Capture the cell that displays the provided text and extract its (x, y) central coordinate. 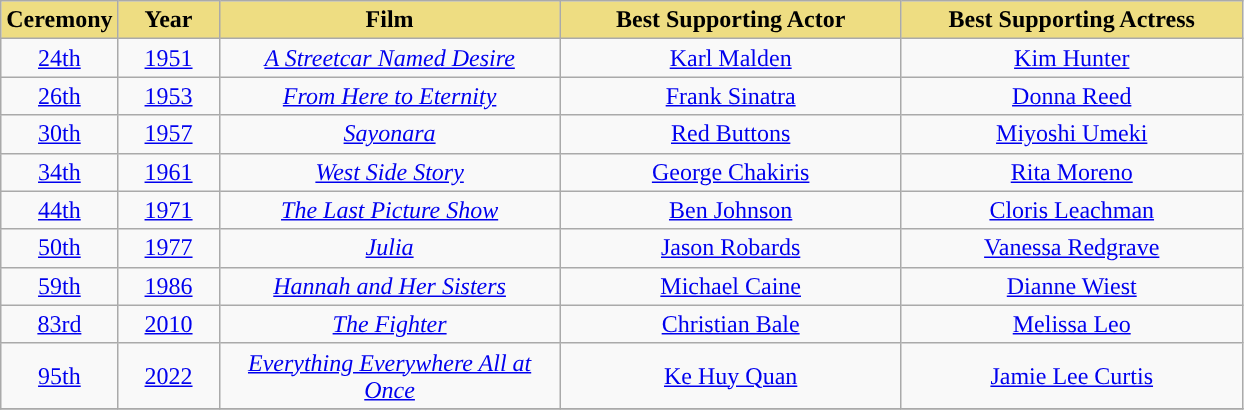
From Here to Eternity (390, 96)
Red Buttons (730, 134)
95th (60, 376)
1957 (168, 134)
Donna Reed (1072, 96)
34th (60, 172)
Hannah and Her Sisters (390, 286)
Everything Everywhere All at Once (390, 376)
44th (60, 210)
George Chakiris (730, 172)
24th (60, 58)
Year (168, 20)
The Last Picture Show (390, 210)
1971 (168, 210)
26th (60, 96)
Ceremony (60, 20)
West Side Story (390, 172)
Jason Robards (730, 248)
Frank Sinatra (730, 96)
The Fighter (390, 324)
2010 (168, 324)
30th (60, 134)
Ke Huy Quan (730, 376)
1977 (168, 248)
1961 (168, 172)
Dianne Wiest (1072, 286)
Vanessa Redgrave (1072, 248)
Best Supporting Actress (1072, 20)
2022 (168, 376)
Jamie Lee Curtis (1072, 376)
Michael Caine (730, 286)
Rita Moreno (1072, 172)
Christian Bale (730, 324)
Kim Hunter (1072, 58)
50th (60, 248)
Ben Johnson (730, 210)
Cloris Leachman (1072, 210)
Karl Malden (730, 58)
1953 (168, 96)
Best Supporting Actor (730, 20)
1986 (168, 286)
83rd (60, 324)
Film (390, 20)
1951 (168, 58)
Miyoshi Umeki (1072, 134)
Sayonara (390, 134)
A Streetcar Named Desire (390, 58)
Melissa Leo (1072, 324)
Julia (390, 248)
59th (60, 286)
